Identify which cell holds the provided text, then report its (x, y) central coordinate. 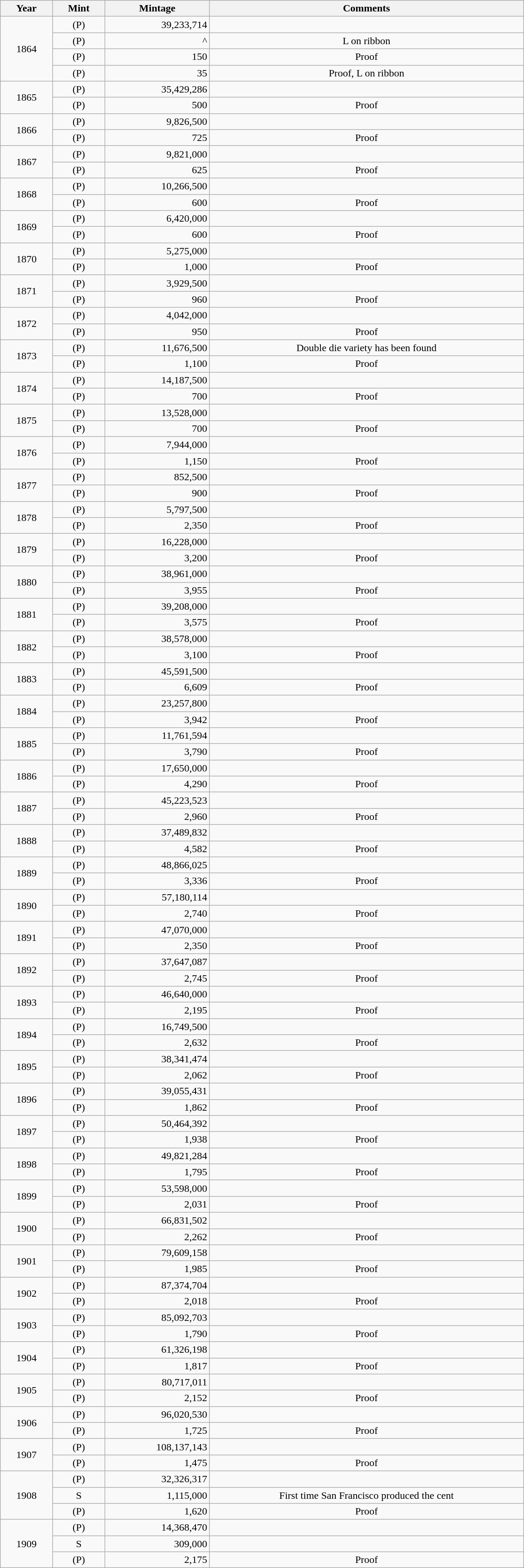
38,961,000 (157, 574)
48,866,025 (157, 865)
37,647,087 (157, 962)
85,092,703 (157, 1317)
1867 (26, 162)
1905 (26, 1390)
3,575 (157, 622)
1883 (26, 679)
5,797,500 (157, 510)
1902 (26, 1293)
13,528,000 (157, 412)
3,336 (157, 881)
^ (157, 41)
2,175 (157, 1560)
1,938 (157, 1140)
1888 (26, 841)
87,374,704 (157, 1285)
1,795 (157, 1172)
1872 (26, 324)
79,609,158 (157, 1253)
1894 (26, 1035)
1,475 (157, 1463)
852,500 (157, 477)
1907 (26, 1455)
150 (157, 57)
1898 (26, 1164)
1903 (26, 1326)
2,018 (157, 1301)
9,821,000 (157, 154)
14,187,500 (157, 380)
1890 (26, 905)
1865 (26, 97)
1891 (26, 937)
1,100 (157, 364)
38,578,000 (157, 639)
39,055,431 (157, 1091)
960 (157, 299)
Comments (366, 8)
66,831,502 (157, 1220)
49,821,284 (157, 1156)
2,745 (157, 978)
1880 (26, 582)
950 (157, 332)
1,862 (157, 1107)
1884 (26, 711)
1900 (26, 1228)
1889 (26, 873)
1,000 (157, 267)
4,042,000 (157, 315)
9,826,500 (157, 121)
1869 (26, 227)
1885 (26, 744)
7,944,000 (157, 445)
23,257,800 (157, 703)
5,275,000 (157, 251)
1877 (26, 485)
6,609 (157, 687)
2,152 (157, 1398)
35,429,286 (157, 89)
1909 (26, 1544)
1,150 (157, 461)
1881 (26, 614)
1899 (26, 1196)
2,960 (157, 816)
1879 (26, 550)
L on ribbon (366, 41)
3,955 (157, 590)
1895 (26, 1067)
45,591,500 (157, 671)
32,326,317 (157, 1479)
17,650,000 (157, 768)
725 (157, 138)
1,725 (157, 1430)
2,031 (157, 1204)
3,100 (157, 655)
1876 (26, 453)
1906 (26, 1422)
1870 (26, 259)
625 (157, 170)
2,632 (157, 1043)
108,137,143 (157, 1447)
2,062 (157, 1075)
53,598,000 (157, 1188)
96,020,530 (157, 1414)
11,676,500 (157, 348)
1901 (26, 1261)
2,740 (157, 913)
16,749,500 (157, 1027)
1887 (26, 808)
2,262 (157, 1237)
6,420,000 (157, 219)
1,817 (157, 1366)
Double die variety has been found (366, 348)
309,000 (157, 1544)
Proof, L on ribbon (366, 73)
1864 (26, 49)
38,341,474 (157, 1059)
10,266,500 (157, 186)
14,368,470 (157, 1528)
16,228,000 (157, 542)
3,200 (157, 558)
1892 (26, 970)
46,640,000 (157, 994)
4,582 (157, 849)
1908 (26, 1495)
47,070,000 (157, 929)
35 (157, 73)
11,761,594 (157, 736)
First time San Francisco produced the cent (366, 1495)
39,208,000 (157, 606)
1874 (26, 388)
1873 (26, 356)
39,233,714 (157, 25)
1,790 (157, 1334)
1893 (26, 1002)
80,717,011 (157, 1382)
3,790 (157, 752)
1868 (26, 194)
57,180,114 (157, 897)
Year (26, 8)
2,195 (157, 1011)
1871 (26, 291)
4,290 (157, 784)
1875 (26, 420)
1,985 (157, 1269)
1896 (26, 1099)
50,464,392 (157, 1123)
1,620 (157, 1512)
3,942 (157, 720)
1886 (26, 776)
1897 (26, 1132)
1878 (26, 518)
Mint (79, 8)
61,326,198 (157, 1350)
900 (157, 493)
Mintage (157, 8)
1904 (26, 1358)
45,223,523 (157, 800)
1882 (26, 647)
1866 (26, 129)
1,115,000 (157, 1495)
3,929,500 (157, 283)
500 (157, 105)
37,489,832 (157, 833)
